Scan for the cell matching the given text and deliver its [x, y] coordinate at center. 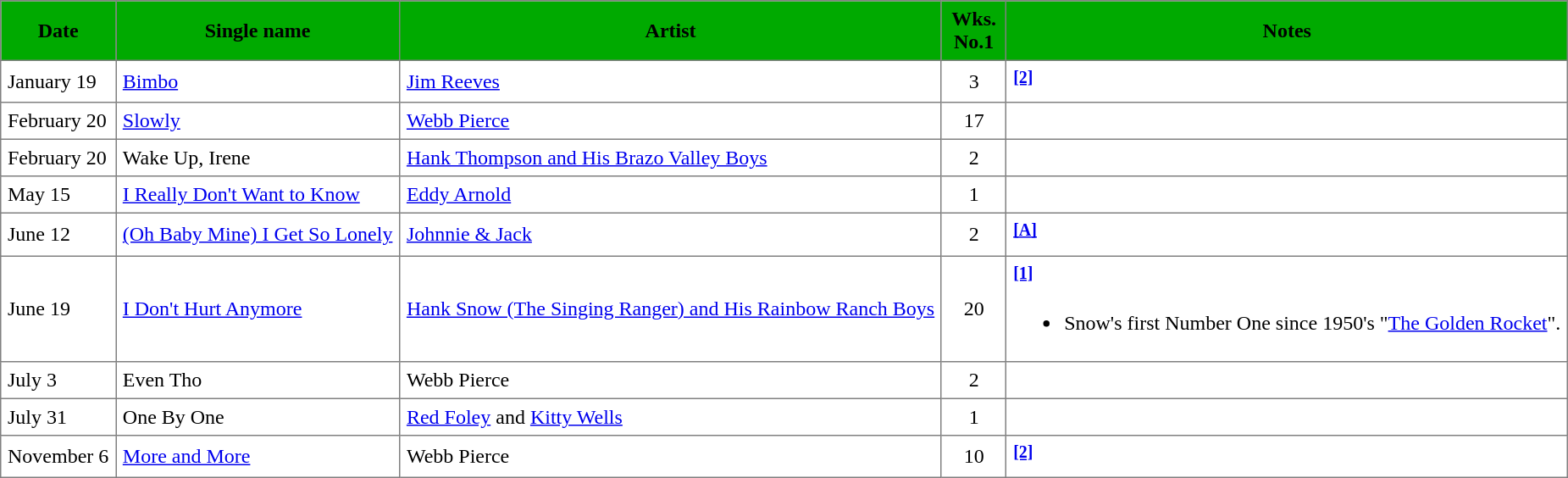
Hank Snow (The Singing Ranger) and His Rainbow Ranch Boys [671, 308]
Even Tho [258, 381]
Date [58, 31]
[1]Snow's first Number One since 1950's "The Golden Rocket". [1288, 308]
May 15 [58, 195]
3 [973, 81]
One By One [258, 417]
Slowly [258, 121]
I Don't Hurt Anymore [258, 308]
17 [973, 121]
10 [973, 457]
I Really Don't Want to Know [258, 195]
Artist [671, 31]
June 12 [58, 235]
(Oh Baby Mine) I Get So Lonely [258, 235]
Notes [1288, 31]
June 19 [58, 308]
Single name [258, 31]
Johnnie & Jack [671, 235]
Wake Up, Irene [258, 158]
Hank Thompson and His Brazo Valley Boys [671, 158]
Red Foley and Kitty Wells [671, 417]
20 [973, 308]
November 6 [58, 457]
July 3 [58, 381]
January 19 [58, 81]
Wks. No.1 [973, 31]
[A] [1288, 235]
Jim Reeves [671, 81]
Eddy Arnold [671, 195]
Bimbo [258, 81]
July 31 [58, 417]
More and More [258, 457]
